Extract the [x, y] coordinate from the center of the cell holding the provided text.  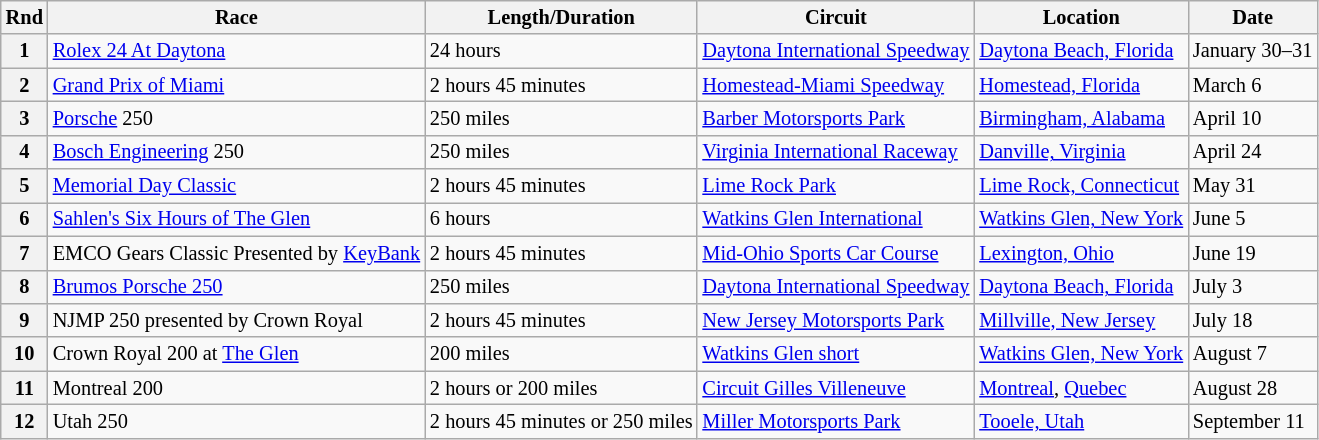
Watkins Glen short [836, 354]
Circuit Gilles Villeneuve [836, 388]
4 [24, 152]
August 7 [1252, 354]
EMCO Gears Classic Presented by KeyBank [236, 253]
Bosch Engineering 250 [236, 152]
June 19 [1252, 253]
Memorial Day Classic [236, 186]
Grand Prix of Miami [236, 85]
Watkins Glen International [836, 219]
Tooele, Utah [1081, 421]
3 [24, 118]
July 18 [1252, 320]
Virginia International Raceway [836, 152]
Utah 250 [236, 421]
Length/Duration [561, 17]
200 miles [561, 354]
Brumos Porsche 250 [236, 287]
11 [24, 388]
Rolex 24 At Daytona [236, 51]
Miller Motorsports Park [836, 421]
Danville, Virginia [1081, 152]
Millville, New Jersey [1081, 320]
6 [24, 219]
April 24 [1252, 152]
2 hours 45 minutes or 250 miles [561, 421]
2 [24, 85]
Date [1252, 17]
New Jersey Motorsports Park [836, 320]
September 11 [1252, 421]
Rnd [24, 17]
Lime Rock, Connecticut [1081, 186]
12 [24, 421]
2 hours or 200 miles [561, 388]
9 [24, 320]
May 31 [1252, 186]
Lime Rock Park [836, 186]
Montreal 200 [236, 388]
Montreal, Quebec [1081, 388]
June 5 [1252, 219]
Birmingham, Alabama [1081, 118]
5 [24, 186]
6 hours [561, 219]
Lexington, Ohio [1081, 253]
Race [236, 17]
1 [24, 51]
August 28 [1252, 388]
24 hours [561, 51]
7 [24, 253]
Crown Royal 200 at The Glen [236, 354]
10 [24, 354]
Homestead-Miami Speedway [836, 85]
NJMP 250 presented by Crown Royal [236, 320]
July 3 [1252, 287]
April 10 [1252, 118]
Barber Motorsports Park [836, 118]
Location [1081, 17]
Mid-Ohio Sports Car Course [836, 253]
Porsche 250 [236, 118]
Homestead, Florida [1081, 85]
Circuit [836, 17]
8 [24, 287]
Sahlen's Six Hours of The Glen [236, 219]
March 6 [1252, 85]
January 30–31 [1252, 51]
